Pinpoint the cell where the given text exists, returning its (x, y) midpoint coordinate. 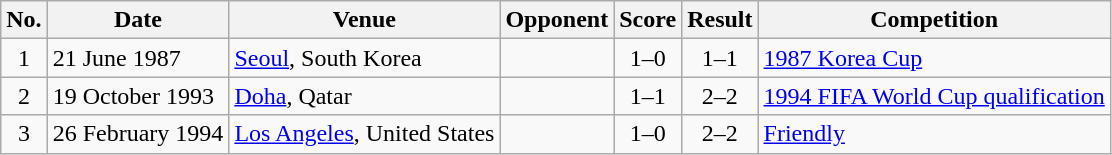
Date (138, 20)
Doha, Qatar (364, 96)
1 (24, 58)
19 October 1993 (138, 96)
Score (648, 20)
3 (24, 134)
1994 FIFA World Cup qualification (934, 96)
No. (24, 20)
Result (720, 20)
1987 Korea Cup (934, 58)
26 February 1994 (138, 134)
Venue (364, 20)
Competition (934, 20)
Friendly (934, 134)
Seoul, South Korea (364, 58)
Opponent (557, 20)
21 June 1987 (138, 58)
Los Angeles, United States (364, 134)
2 (24, 96)
